Capture the cell that displays the provided text and extract its [x, y] central coordinate. 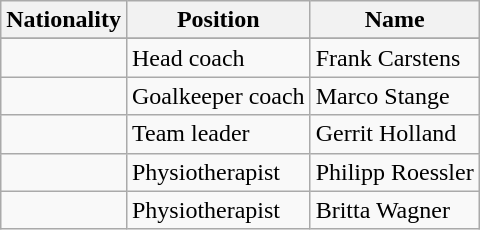
Gerrit Holland [394, 134]
Philipp Roessler [394, 172]
Name [394, 20]
Head coach [218, 58]
Position [218, 20]
Frank Carstens [394, 58]
Nationality [64, 20]
Goalkeeper coach [218, 96]
Marco Stange [394, 96]
Team leader [218, 134]
Britta Wagner [394, 210]
